Return (X, Y) of the center of cell containing provided text 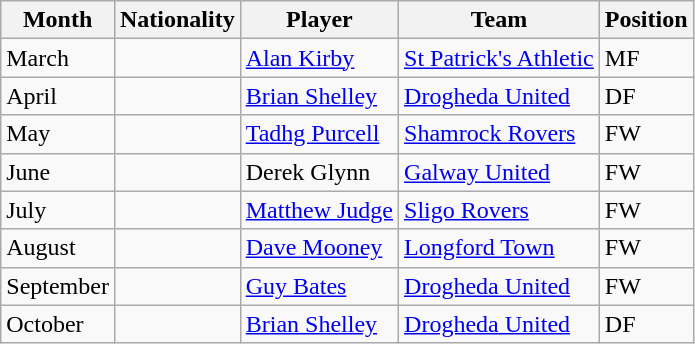
Team (500, 20)
Matthew Judge (319, 210)
May (58, 134)
August (58, 248)
July (58, 210)
Sligo Rovers (500, 210)
Guy Bates (319, 286)
September (58, 286)
March (58, 58)
Tadhg Purcell (319, 134)
Player (319, 20)
Longford Town (500, 248)
St Patrick's Athletic (500, 58)
Position (646, 20)
October (58, 324)
Month (58, 20)
Derek Glynn (319, 172)
Dave Mooney (319, 248)
Alan Kirby (319, 58)
April (58, 96)
Shamrock Rovers (500, 134)
June (58, 172)
MF (646, 58)
Nationality (177, 20)
Galway United (500, 172)
